For the text-containing cell, return its midpoint in [X, Y] coordinate format. 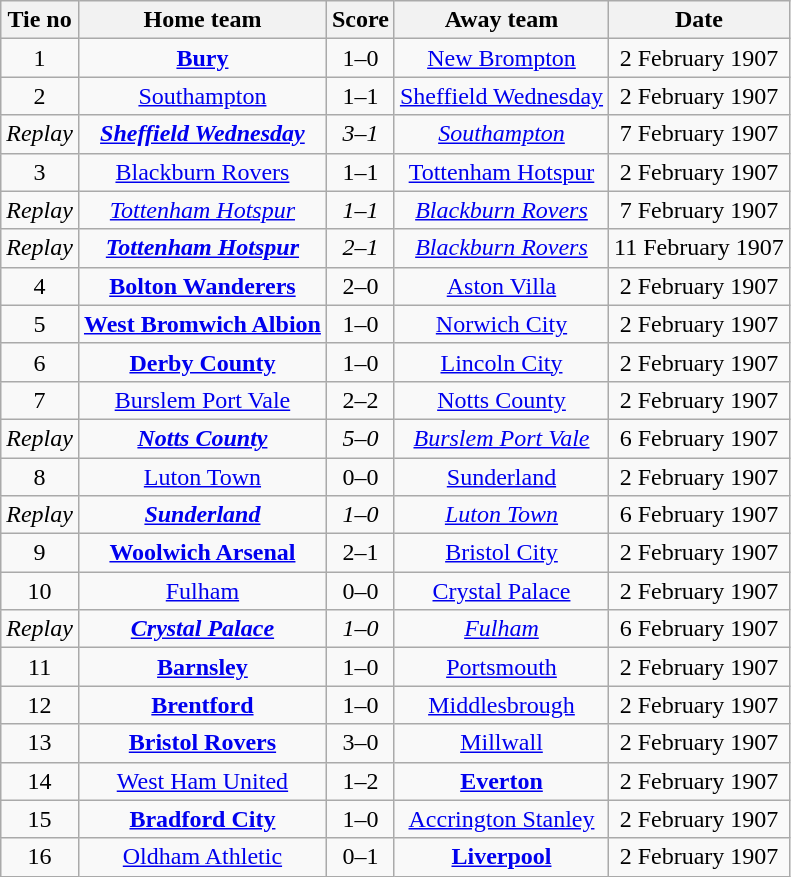
West Bromwich Albion [202, 324]
10 [40, 591]
11 February 1907 [700, 248]
Tie no [40, 20]
Derby County [202, 362]
New Brompton [501, 58]
Score [360, 20]
14 [40, 781]
Portsmouth [501, 667]
Bolton Wanderers [202, 286]
12 [40, 705]
15 [40, 819]
5–0 [360, 438]
Lincoln City [501, 362]
Date [700, 20]
West Ham United [202, 781]
Bradford City [202, 819]
Barnsley [202, 667]
Woolwich Arsenal [202, 553]
Norwich City [501, 324]
9 [40, 553]
6 [40, 362]
Accrington Stanley [501, 819]
7 [40, 400]
1–2 [360, 781]
Liverpool [501, 857]
11 [40, 667]
Bury [202, 58]
Home team [202, 20]
16 [40, 857]
2–2 [360, 400]
Bristol City [501, 553]
3–1 [360, 134]
0–1 [360, 857]
2–0 [360, 286]
Middlesbrough [501, 705]
Millwall [501, 743]
4 [40, 286]
13 [40, 743]
Bristol Rovers [202, 743]
Away team [501, 20]
8 [40, 477]
Everton [501, 781]
Brentford [202, 705]
2 [40, 96]
3 [40, 172]
1 [40, 58]
Aston Villa [501, 286]
3–0 [360, 743]
5 [40, 324]
Oldham Athletic [202, 857]
